From the cell containing the given text, extract its center point as [x, y] coordinate. 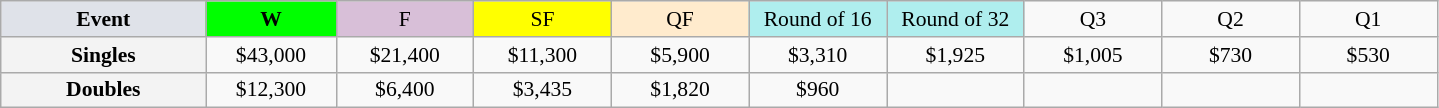
F [405, 19]
$530 [1368, 55]
$43,000 [271, 55]
$21,400 [405, 55]
Event [104, 19]
$3,310 [818, 55]
$1,820 [680, 90]
Round of 16 [818, 19]
Doubles [104, 90]
$960 [818, 90]
Round of 32 [955, 19]
$1,925 [955, 55]
W [271, 19]
Q2 [1231, 19]
Singles [104, 55]
$730 [1231, 55]
$3,435 [543, 90]
$11,300 [543, 55]
$1,005 [1093, 55]
Q3 [1093, 19]
SF [543, 19]
$6,400 [405, 90]
$12,300 [271, 90]
QF [680, 19]
$5,900 [680, 55]
Q1 [1368, 19]
